Provide the (x, y) coordinate of the cell's center where the given text is located.  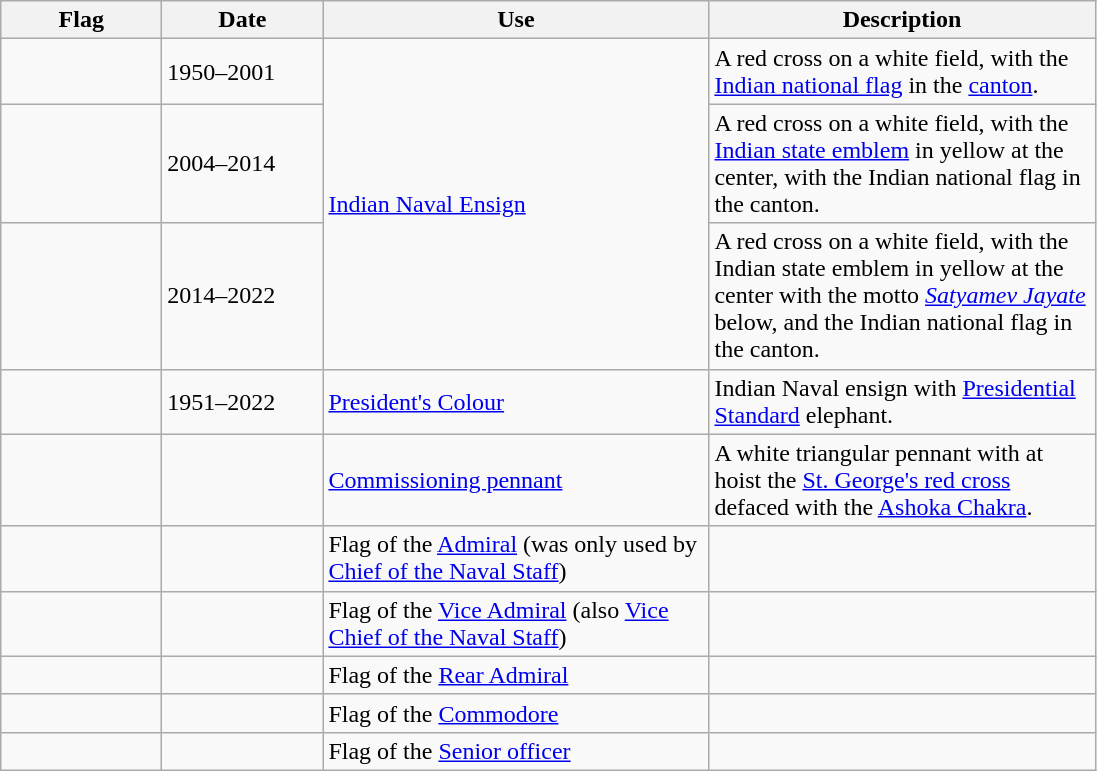
1950–2001 (242, 72)
2004–2014 (242, 164)
Flag of the Senior officer (516, 751)
Indian Naval ensign with Presidential Standard elephant. (902, 402)
Flag of the Commodore (516, 713)
Description (902, 20)
A white triangular pennant with at hoist the St. George's red cross defaced with the Ashoka Chakra. (902, 480)
A red cross on a white field, with the Indian national flag in the canton. (902, 72)
1951–2022 (242, 402)
2014–2022 (242, 296)
Indian Naval Ensign (516, 204)
President's Colour (516, 402)
Flag of the Rear Admiral (516, 675)
Flag (82, 20)
Date (242, 20)
Flag of the Vice Admiral (also Vice Chief of the Naval Staff) (516, 624)
Commissioning pennant (516, 480)
A red cross on a white field, with the Indian state emblem in yellow at the center, with the Indian national flag in the canton. (902, 164)
Use (516, 20)
Flag of the Admiral (was only used by Chief of the Naval Staff) (516, 558)
